Locate the cell with the specified text and output its [x, y] center coordinate. 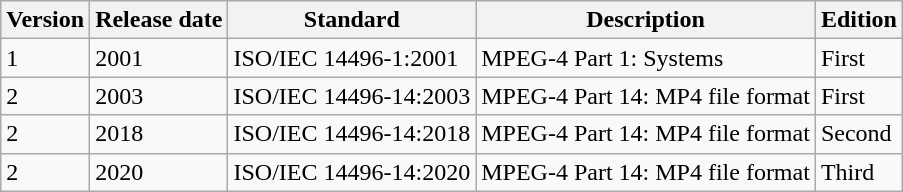
Second [858, 134]
Third [858, 172]
2001 [159, 58]
Standard [352, 20]
2018 [159, 134]
Release date [159, 20]
2003 [159, 96]
ISO/IEC 14496-1:2001 [352, 58]
Description [646, 20]
Version [46, 20]
2020 [159, 172]
Edition [858, 20]
ISO/IEC 14496-14:2020 [352, 172]
ISO/IEC 14496-14:2018 [352, 134]
MPEG-4 Part 1: Systems [646, 58]
1 [46, 58]
ISO/IEC 14496-14:2003 [352, 96]
